Return (X, Y) of the center of cell containing provided text 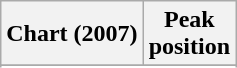
Chart (2007) (72, 34)
Peakposition (189, 34)
